Search for the cell housing the specified text and yield its (x, y) center coordinate. 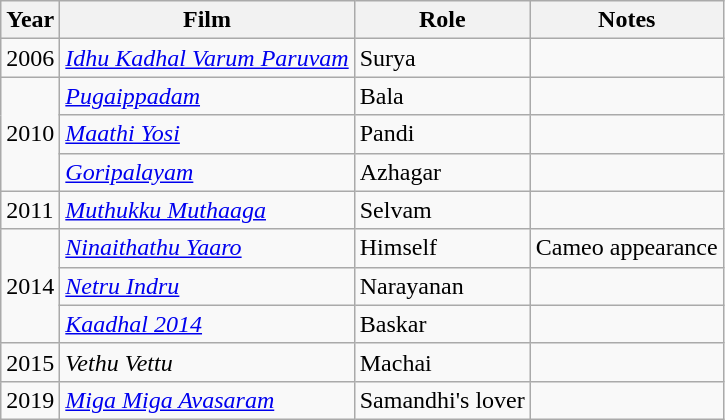
Machai (442, 362)
Miga Miga Avasaram (207, 400)
Maathi Yosi (207, 134)
Surya (442, 58)
Azhagar (442, 172)
Himself (442, 248)
Selvam (442, 210)
2010 (30, 134)
Role (442, 20)
Pugaippadam (207, 96)
Samandhi's lover (442, 400)
Kaadhal 2014 (207, 324)
Idhu Kadhal Varum Paruvam (207, 58)
Cameo appearance (626, 248)
Year (30, 20)
2014 (30, 286)
2006 (30, 58)
2015 (30, 362)
Vethu Vettu (207, 362)
Baskar (442, 324)
Film (207, 20)
Ninaithathu Yaaro (207, 248)
Muthukku Muthaaga (207, 210)
Goripalayam (207, 172)
Pandi (442, 134)
2011 (30, 210)
2019 (30, 400)
Notes (626, 20)
Narayanan (442, 286)
Netru Indru (207, 286)
Bala (442, 96)
